Return the [X, Y] coordinate for the center point of the cell that contains the specified text.  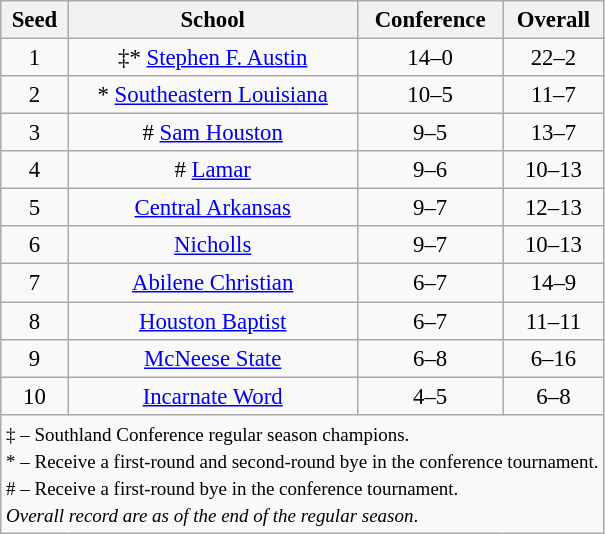
Houston Baptist [212, 321]
13–7 [554, 133]
14–0 [430, 58]
Conference [430, 20]
# Sam Houston [212, 133]
Overall [554, 20]
# Lamar [212, 170]
‡* Stephen F. Austin [212, 58]
6–16 [554, 358]
3 [34, 133]
9 [34, 358]
Incarnate Word [212, 396]
10 [34, 396]
Abilene Christian [212, 283]
Seed [34, 20]
1 [34, 58]
Nicholls [212, 245]
8 [34, 321]
9–6 [430, 170]
McNeese State [212, 358]
12–13 [554, 208]
* Southeastern Louisiana [212, 95]
4–5 [430, 396]
22–2 [554, 58]
4 [34, 170]
5 [34, 208]
2 [34, 95]
10–5 [430, 95]
School [212, 20]
6 [34, 245]
7 [34, 283]
11–11 [554, 321]
Central Arkansas [212, 208]
9–5 [430, 133]
14–9 [554, 283]
11–7 [554, 95]
